Identify which cell holds the provided text, then report its [x, y] central coordinate. 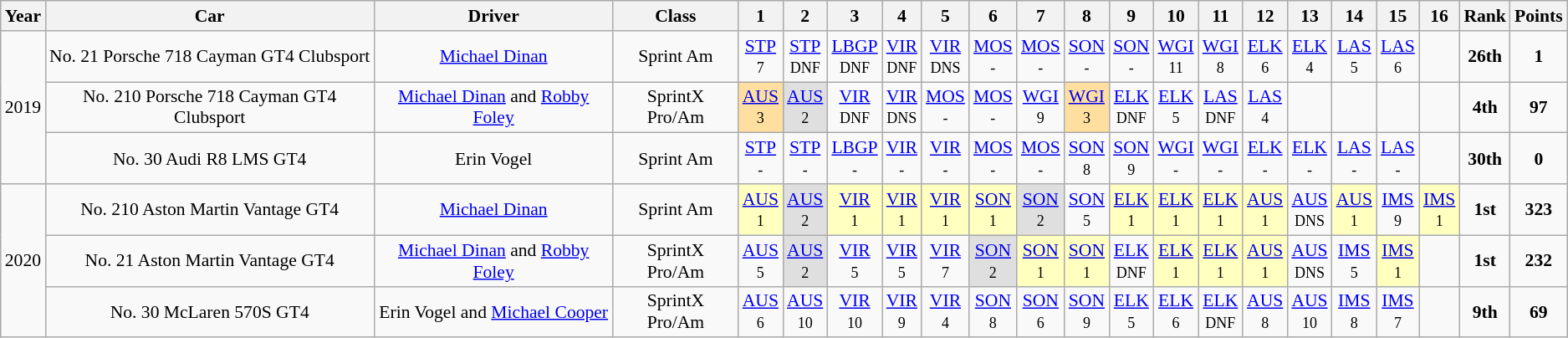
WGI3 [1087, 107]
9 [1131, 16]
0 [1539, 159]
8 [1087, 16]
323 [1539, 209]
VIR 4 [945, 311]
VIR 9 [901, 311]
WGI9 [1040, 107]
IMS 9 [1398, 209]
10 [1176, 16]
AUS 3 [761, 107]
AUS 6 [761, 311]
2020 [23, 261]
ELK4 [1310, 57]
2 [804, 16]
LBGP DNF [855, 57]
WGI8 [1221, 57]
14 [1355, 16]
Erin Vogel and Michael Cooper [493, 311]
VIR 7 [945, 261]
3 [855, 16]
26th [1485, 57]
AUS 5 [761, 261]
SON6 [1040, 311]
No. 210 Porsche 718 Cayman GT4 Clubsport [209, 107]
LAS6 [1398, 57]
IMS 7 [1398, 311]
97 [1539, 107]
No. 21 Aston Martin Vantage GT4 [209, 261]
WGI11 [1176, 57]
No. 30 McLaren 570S GT4 [209, 311]
69 [1539, 311]
AUS 8 [1264, 311]
30th [1485, 159]
Car [209, 16]
LAS4 [1264, 107]
LASDNF [1221, 107]
No. 30 Audi R8 LMS GT4 [209, 159]
Class [676, 16]
Erin Vogel [493, 159]
Driver [493, 16]
IMS 5 [1355, 261]
No. 210 Aston Martin Vantage GT4 [209, 209]
4 [901, 16]
5 [945, 16]
VIR 10 [855, 311]
Points [1539, 16]
15 [1398, 16]
232 [1539, 261]
12 [1264, 16]
STP 7 [761, 57]
LBGP - [855, 159]
9th [1485, 311]
13 [1310, 16]
4th [1485, 107]
11 [1221, 16]
SON5 [1087, 209]
7 [1040, 16]
Rank [1485, 16]
STP DNF [804, 57]
IMS 8 [1355, 311]
2019 [23, 107]
No. 21 Porsche 718 Cayman GT4 Clubsport [209, 57]
LAS5 [1355, 57]
16 [1440, 16]
Year [23, 16]
6 [993, 16]
